Detect which cell encompasses the target text, then output its [x, y] center coordinate. 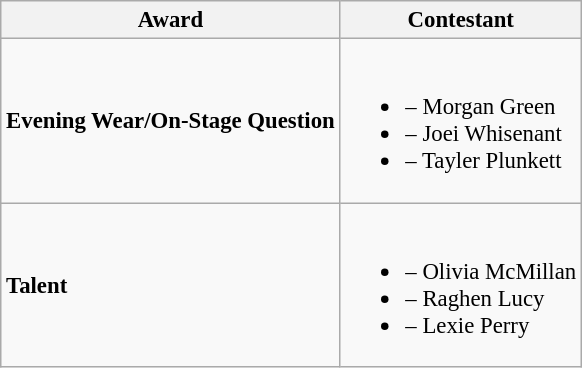
Award [170, 20]
Contestant [460, 20]
– Morgan Green – Joei Whisenant – Tayler Plunkett [460, 121]
Evening Wear/On-Stage Question [170, 121]
– Olivia McMillan – Raghen Lucy – Lexie Perry [460, 285]
Talent [170, 285]
